From the cell containing the given text, extract its center point as (X, Y) coordinate. 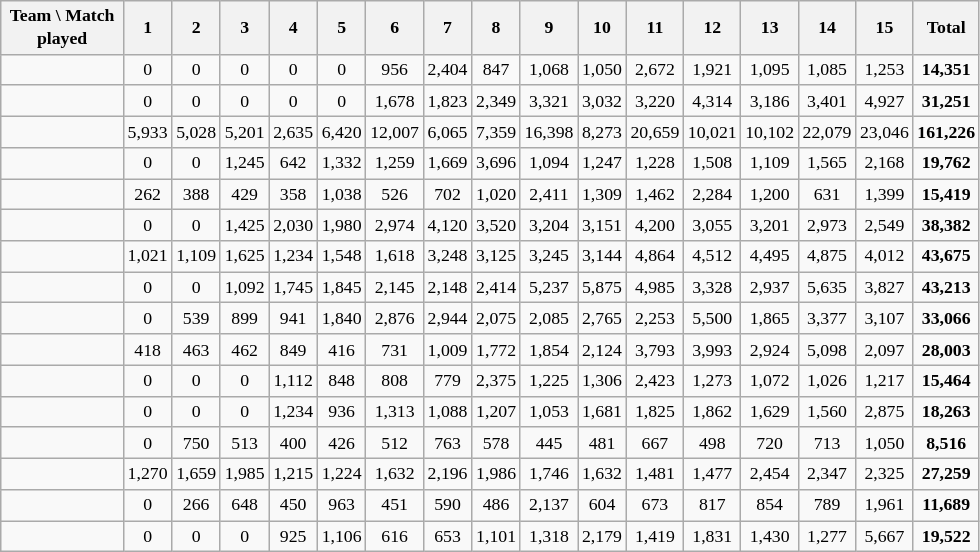
1,095 (770, 70)
2,924 (770, 350)
1,399 (884, 194)
2,179 (602, 536)
1,088 (448, 412)
15,464 (946, 380)
11,689 (946, 504)
1,746 (548, 474)
3,793 (654, 350)
8,516 (946, 442)
2,875 (884, 412)
1,072 (770, 380)
1,618 (394, 256)
2,973 (826, 226)
3,032 (602, 100)
23,046 (884, 132)
956 (394, 70)
578 (496, 442)
1,026 (826, 380)
2,404 (448, 70)
1,865 (770, 318)
5,875 (602, 288)
2,974 (394, 226)
1,565 (826, 162)
8 (496, 28)
1,309 (602, 194)
1,425 (244, 226)
1,548 (342, 256)
31,251 (946, 100)
1,854 (548, 350)
15,419 (946, 194)
1 (148, 28)
604 (602, 504)
1,845 (342, 288)
400 (294, 442)
941 (294, 318)
1,772 (496, 350)
1,200 (770, 194)
10,102 (770, 132)
6,420 (342, 132)
808 (394, 380)
2,349 (496, 100)
653 (448, 536)
12 (712, 28)
12,007 (394, 132)
2,253 (654, 318)
426 (342, 442)
3,827 (884, 288)
2,284 (712, 194)
1,228 (654, 162)
702 (448, 194)
1,225 (548, 380)
849 (294, 350)
14,351 (946, 70)
451 (394, 504)
3,151 (602, 226)
2,347 (826, 474)
673 (654, 504)
7,359 (496, 132)
3,204 (548, 226)
1,481 (654, 474)
1,681 (602, 412)
5,028 (196, 132)
1,020 (496, 194)
2,876 (394, 318)
463 (196, 350)
731 (394, 350)
2,097 (884, 350)
38,382 (946, 226)
720 (770, 442)
2,137 (548, 504)
2,145 (394, 288)
648 (244, 504)
2 (196, 28)
4,314 (712, 100)
1,253 (884, 70)
22,079 (826, 132)
2,375 (496, 380)
8,273 (602, 132)
14 (826, 28)
13 (770, 28)
7 (448, 28)
513 (244, 442)
763 (448, 442)
1,112 (294, 380)
2,549 (884, 226)
1,745 (294, 288)
2,423 (654, 380)
1,038 (342, 194)
1,862 (712, 412)
1,215 (294, 474)
1,306 (602, 380)
1,318 (548, 536)
526 (394, 194)
936 (342, 412)
2,411 (548, 194)
3 (244, 28)
450 (294, 504)
418 (148, 350)
481 (602, 442)
1,106 (342, 536)
416 (342, 350)
11 (654, 28)
2,944 (448, 318)
779 (448, 380)
4,120 (448, 226)
4,495 (770, 256)
3,245 (548, 256)
5,933 (148, 132)
4,875 (826, 256)
1,678 (394, 100)
3,993 (712, 350)
10,021 (712, 132)
3,328 (712, 288)
1,980 (342, 226)
4,512 (712, 256)
1,625 (244, 256)
4 (294, 28)
3,401 (826, 100)
1,101 (496, 536)
2,765 (602, 318)
848 (342, 380)
1,477 (712, 474)
33,066 (946, 318)
20,659 (654, 132)
642 (294, 162)
1,273 (712, 380)
3,201 (770, 226)
2,635 (294, 132)
27,259 (946, 474)
4,927 (884, 100)
262 (148, 194)
Total (946, 28)
1,259 (394, 162)
1,430 (770, 536)
899 (244, 318)
1,313 (394, 412)
4,200 (654, 226)
5,500 (712, 318)
2,075 (496, 318)
4,985 (654, 288)
512 (394, 442)
1,224 (342, 474)
1,094 (548, 162)
847 (496, 70)
1,332 (342, 162)
1,270 (148, 474)
4,012 (884, 256)
3,107 (884, 318)
616 (394, 536)
3,055 (712, 226)
963 (342, 504)
1,207 (496, 412)
5,201 (244, 132)
2,196 (448, 474)
9 (548, 28)
358 (294, 194)
667 (654, 442)
750 (196, 442)
2,414 (496, 288)
1,823 (448, 100)
1,508 (712, 162)
429 (244, 194)
5,237 (548, 288)
Team \ Match played (62, 28)
2,325 (884, 474)
5,635 (826, 288)
2,937 (770, 288)
5 (342, 28)
1,092 (244, 288)
539 (196, 318)
1,419 (654, 536)
1,560 (826, 412)
925 (294, 536)
16,398 (548, 132)
4,864 (654, 256)
1,068 (548, 70)
3,696 (496, 162)
2,124 (602, 350)
18,263 (946, 412)
28,003 (946, 350)
1,277 (826, 536)
1,462 (654, 194)
3,377 (826, 318)
1,961 (884, 504)
2,030 (294, 226)
388 (196, 194)
161,226 (946, 132)
1,217 (884, 380)
1,085 (826, 70)
1,245 (244, 162)
486 (496, 504)
1,840 (342, 318)
1,021 (148, 256)
6 (394, 28)
2,672 (654, 70)
462 (244, 350)
1,659 (196, 474)
1,247 (602, 162)
789 (826, 504)
2,085 (548, 318)
19,762 (946, 162)
631 (826, 194)
498 (712, 442)
3,321 (548, 100)
3,220 (654, 100)
1,825 (654, 412)
1,985 (244, 474)
1,629 (770, 412)
3,186 (770, 100)
445 (548, 442)
1,053 (548, 412)
3,125 (496, 256)
1,669 (448, 162)
1,921 (712, 70)
3,248 (448, 256)
5,098 (826, 350)
1,831 (712, 536)
713 (826, 442)
43,213 (946, 288)
6,065 (448, 132)
5,667 (884, 536)
266 (196, 504)
1,009 (448, 350)
590 (448, 504)
3,144 (602, 256)
3,520 (496, 226)
10 (602, 28)
2,148 (448, 288)
19,522 (946, 536)
2,454 (770, 474)
854 (770, 504)
2,168 (884, 162)
817 (712, 504)
1,986 (496, 474)
15 (884, 28)
43,675 (946, 256)
